Scan for the cell matching the given text and deliver its (X, Y) coordinate at center. 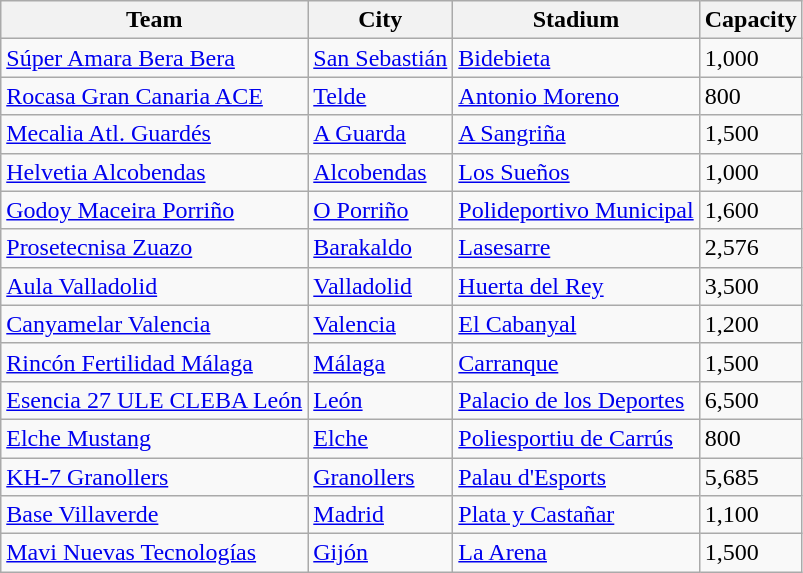
Súper Amara Bera Bera (154, 58)
Stadium (576, 20)
Málaga (380, 362)
O Porriño (380, 210)
Palau d'Esports (576, 477)
Carranque (576, 362)
Telde (380, 96)
Polideportivo Municipal (576, 210)
Elche Mustang (154, 438)
A Guarda (380, 134)
Team (154, 20)
Esencia 27 ULE CLEBA León (154, 400)
Valencia (380, 324)
El Cabanyal (576, 324)
1,200 (750, 324)
Madrid (380, 515)
Valladolid (380, 286)
1,600 (750, 210)
5,685 (750, 477)
Base Villaverde (154, 515)
Plata y Castañar (576, 515)
Bidebieta (576, 58)
Palacio de los Deportes (576, 400)
1,100 (750, 515)
Rocasa Gran Canaria ACE (154, 96)
Rincón Fertilidad Málaga (154, 362)
Barakaldo (380, 248)
Capacity (750, 20)
León (380, 400)
2,576 (750, 248)
Aula Valladolid (154, 286)
Mavi Nuevas Tecnologías (154, 553)
Helvetia Alcobendas (154, 172)
Alcobendas (380, 172)
City (380, 20)
Canyamelar Valencia (154, 324)
La Arena (576, 553)
6,500 (750, 400)
Godoy Maceira Porriño (154, 210)
Prosetecnisa Zuazo (154, 248)
Granollers (380, 477)
Elche (380, 438)
Antonio Moreno (576, 96)
Gijón (380, 553)
KH-7 Granollers (154, 477)
Los Sueños (576, 172)
Poliesportiu de Carrús (576, 438)
A Sangriña (576, 134)
3,500 (750, 286)
Lasesarre (576, 248)
San Sebastián (380, 58)
Mecalia Atl. Guardés (154, 134)
Huerta del Rey (576, 286)
